Return (X, Y) of the center of cell containing provided text 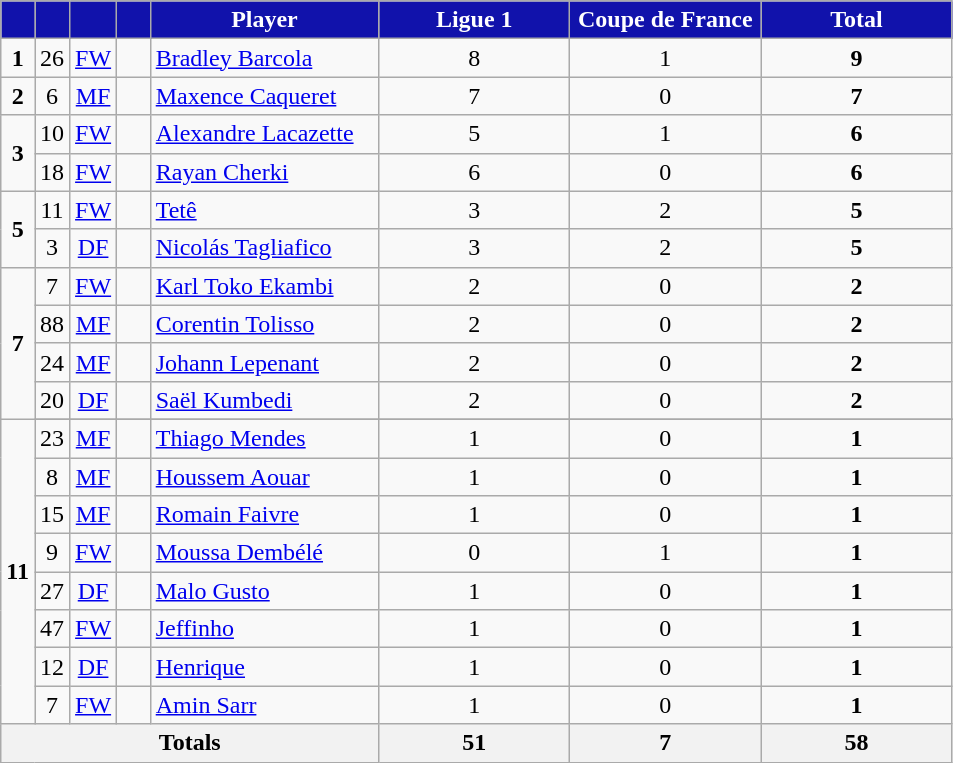
12 (52, 667)
88 (52, 324)
Houssem Aouar (264, 477)
Bradley Barcola (264, 58)
24 (52, 362)
Maxence Caqueret (264, 96)
Romain Faivre (264, 515)
Malo Gusto (264, 591)
Thiago Mendes (264, 438)
Nicolás Tagliafico (264, 248)
26 (52, 58)
18 (52, 172)
Moussa Dembélé (264, 553)
20 (52, 400)
15 (52, 515)
Coupe de France (666, 20)
Amin Sarr (264, 705)
10 (52, 134)
Total (856, 20)
Player (264, 20)
Tetê (264, 210)
27 (52, 591)
Ligue 1 (474, 20)
Alexandre Lacazette (264, 134)
Totals (190, 743)
Karl Toko Ekambi (264, 286)
Jeffinho (264, 629)
Henrique (264, 667)
Corentin Tolisso (264, 324)
23 (52, 438)
Rayan Cherki (264, 172)
51 (474, 743)
58 (856, 743)
Saël Kumbedi (264, 400)
Johann Lepenant (264, 362)
47 (52, 629)
